From the cell containing the given text, extract its center point as (x, y) coordinate. 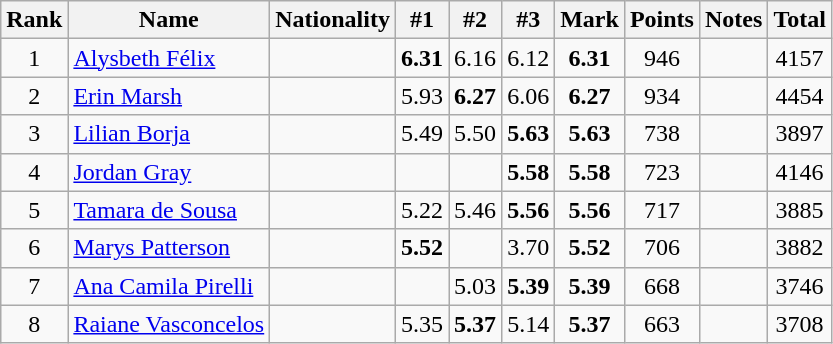
2 (34, 96)
Alysbeth Félix (169, 58)
Tamara de Sousa (169, 210)
#2 (476, 20)
Total (800, 20)
3 (34, 134)
Marys Patterson (169, 248)
6.16 (476, 58)
4157 (800, 58)
Points (662, 20)
5.50 (476, 134)
723 (662, 172)
5.03 (476, 286)
3882 (800, 248)
5.46 (476, 210)
Name (169, 20)
3746 (800, 286)
Rank (34, 20)
3897 (800, 134)
Ana Camila Pirelli (169, 286)
6.06 (528, 96)
Jordan Gray (169, 172)
5.49 (422, 134)
Mark (590, 20)
3885 (800, 210)
5.93 (422, 96)
6.12 (528, 58)
5.14 (528, 324)
Nationality (333, 20)
5.22 (422, 210)
706 (662, 248)
6 (34, 248)
Erin Marsh (169, 96)
5.35 (422, 324)
934 (662, 96)
Notes (733, 20)
5 (34, 210)
4 (34, 172)
Lilian Borja (169, 134)
4146 (800, 172)
8 (34, 324)
#3 (528, 20)
663 (662, 324)
3708 (800, 324)
668 (662, 286)
946 (662, 58)
1 (34, 58)
738 (662, 134)
#1 (422, 20)
7 (34, 286)
Raiane Vasconcelos (169, 324)
3.70 (528, 248)
717 (662, 210)
4454 (800, 96)
